Identify which cell holds the provided text, then report its [X, Y] central coordinate. 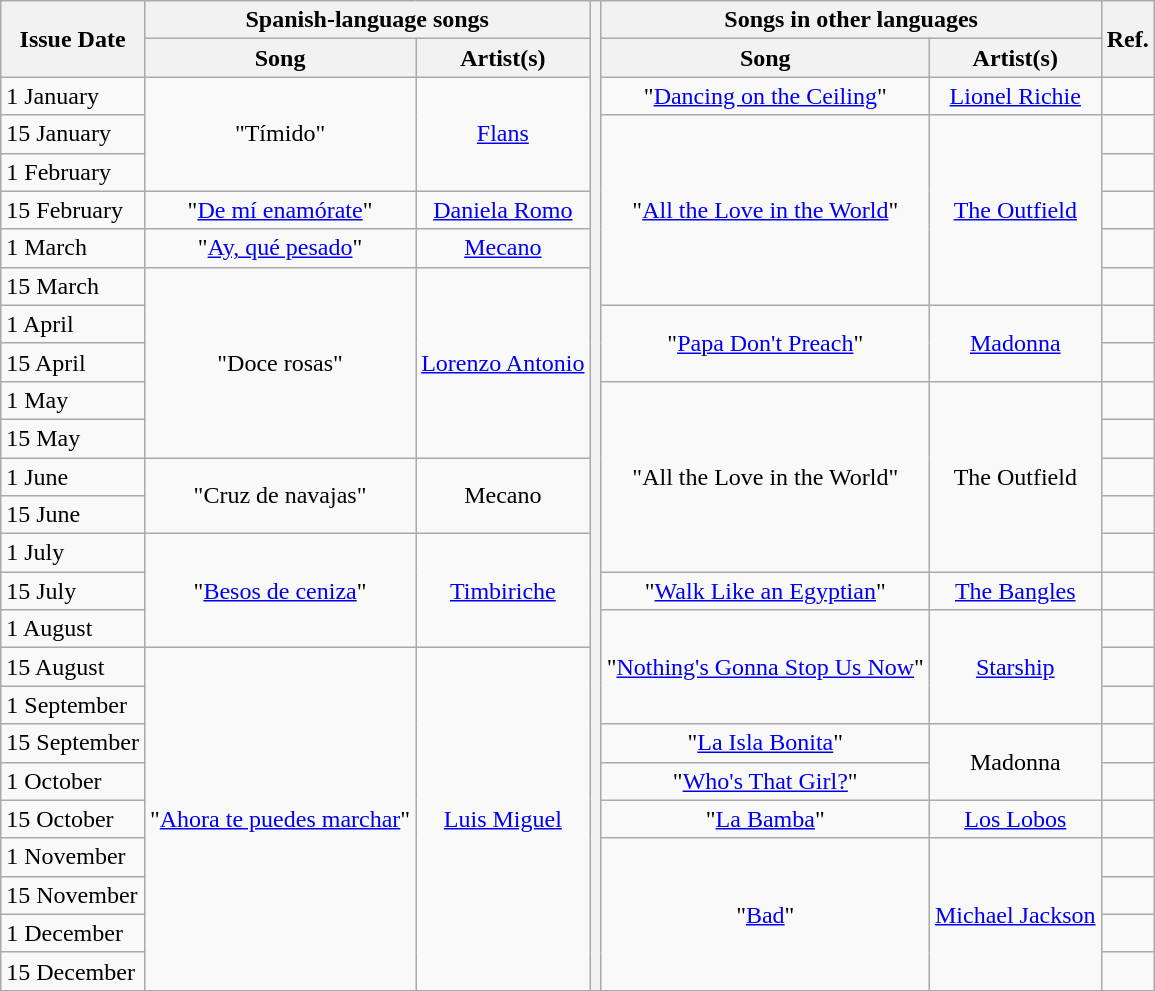
"La Isla Bonita" [765, 743]
Songs in other languages [851, 20]
Los Lobos [1015, 819]
Starship [1015, 667]
1 April [73, 324]
1 October [73, 781]
1 June [73, 477]
1 September [73, 705]
"Ahora te puedes marchar" [280, 820]
"De mí enamórate" [280, 210]
15 February [73, 210]
1 May [73, 400]
Timbiriche [503, 591]
15 September [73, 743]
15 November [73, 895]
15 August [73, 667]
15 March [73, 286]
"Nothing's Gonna Stop Us Now" [765, 667]
Michael Jackson [1015, 914]
1 January [73, 96]
"Ay, qué pesado" [280, 248]
Spanish-language songs [367, 20]
15 July [73, 591]
Issue Date [73, 39]
15 May [73, 438]
Flans [503, 134]
"Tímido" [280, 134]
The Bangles [1015, 591]
15 January [73, 134]
Ref. [1128, 39]
15 June [73, 515]
1 August [73, 629]
Luis Miguel [503, 820]
1 November [73, 857]
1 July [73, 553]
15 December [73, 971]
Lionel Richie [1015, 96]
15 October [73, 819]
"Papa Don't Preach" [765, 343]
Daniela Romo [503, 210]
"Cruz de navajas" [280, 496]
Lorenzo Antonio [503, 362]
"Dancing on the Ceiling" [765, 96]
"Bad" [765, 914]
1 December [73, 933]
15 April [73, 362]
"La Bamba" [765, 819]
1 February [73, 172]
"Who's That Girl?" [765, 781]
1 March [73, 248]
"Besos de ceniza" [280, 591]
"Walk Like an Egyptian" [765, 591]
"Doce rosas" [280, 362]
